Capture the cell that displays the provided text and extract its (X, Y) central coordinate. 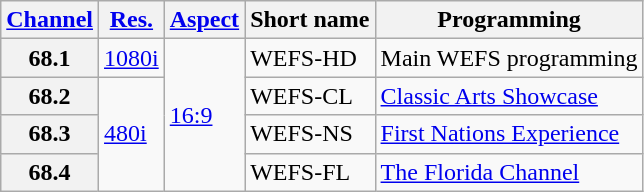
480i (132, 134)
68.2 (50, 96)
WEFS-FL (310, 172)
68.4 (50, 172)
16:9 (204, 115)
Classic Arts Showcase (509, 96)
WEFS-HD (310, 58)
First Nations Experience (509, 134)
Aspect (204, 20)
WEFS-CL (310, 96)
Main WEFS programming (509, 58)
Res. (132, 20)
Programming (509, 20)
Short name (310, 20)
68.1 (50, 58)
1080i (132, 58)
68.3 (50, 134)
WEFS-NS (310, 134)
Channel (50, 20)
The Florida Channel (509, 172)
